Extract the (x, y) coordinate from the center of the cell holding the provided text.  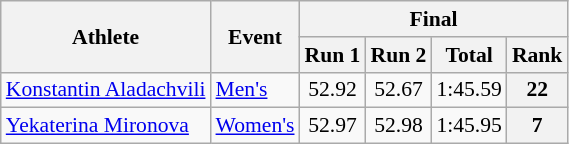
Total (468, 55)
52.92 (333, 90)
Konstantin Aladachvili (106, 90)
Women's (256, 126)
52.98 (398, 126)
Yekaterina Mironova (106, 126)
Rank (538, 55)
1:45.95 (468, 126)
1:45.59 (468, 90)
Athlete (106, 36)
Final (434, 19)
Event (256, 36)
7 (538, 126)
Run 1 (333, 55)
52.97 (333, 126)
Men's (256, 90)
22 (538, 90)
Run 2 (398, 55)
52.67 (398, 90)
